Capture the cell that displays the provided text and extract its [X, Y] central coordinate. 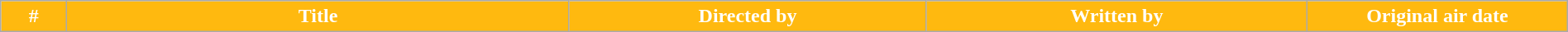
Original air date [1437, 16]
Directed by [748, 16]
Written by [1116, 16]
Title [318, 16]
# [34, 16]
